Locate the cell with the specified text and output its [x, y] center coordinate. 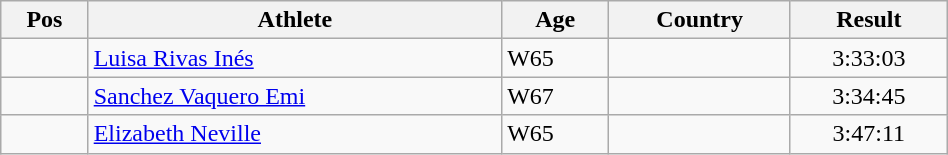
Athlete [294, 20]
Pos [44, 20]
3:33:03 [868, 58]
3:34:45 [868, 96]
Result [868, 20]
Luisa Rivas Inés [294, 58]
3:47:11 [868, 134]
Country [700, 20]
W67 [556, 96]
Elizabeth Neville [294, 134]
Sanchez Vaquero Emi [294, 96]
Age [556, 20]
